Provide the (x, y) coordinate of the cell's center where the given text is located.  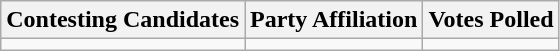
Party Affiliation (334, 20)
Contesting Candidates (123, 20)
Votes Polled (491, 20)
